Search for the cell housing the specified text and yield its [x, y] center coordinate. 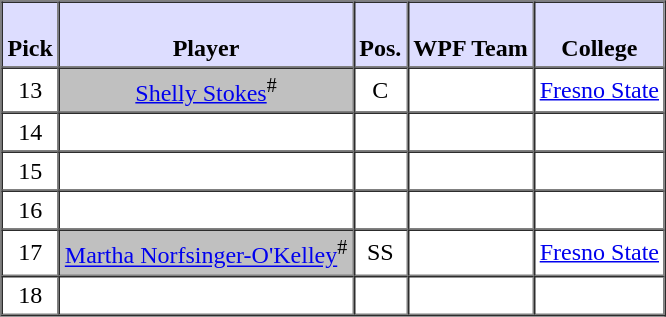
18 [30, 294]
WPF Team [470, 35]
14 [30, 132]
13 [30, 90]
Pick [30, 35]
College [600, 35]
15 [30, 172]
Pos. [380, 35]
Shelly Stokes# [206, 90]
Player [206, 35]
SS [380, 252]
17 [30, 252]
16 [30, 210]
C [380, 90]
Martha Norfsinger-O'Kelley# [206, 252]
